Search for the cell housing the specified text and yield its (x, y) center coordinate. 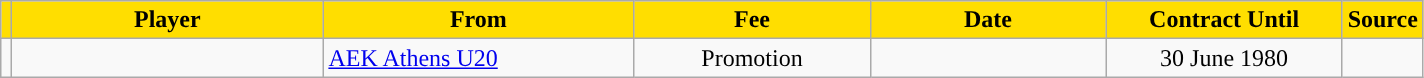
Player (168, 20)
Contract Until (1224, 20)
30 June 1980 (1224, 58)
Fee (752, 20)
Date (988, 20)
Promotion (752, 58)
Source (1382, 20)
AEK Athens U20 (478, 58)
From (478, 20)
